Return [X, Y] of the center of cell containing provided text 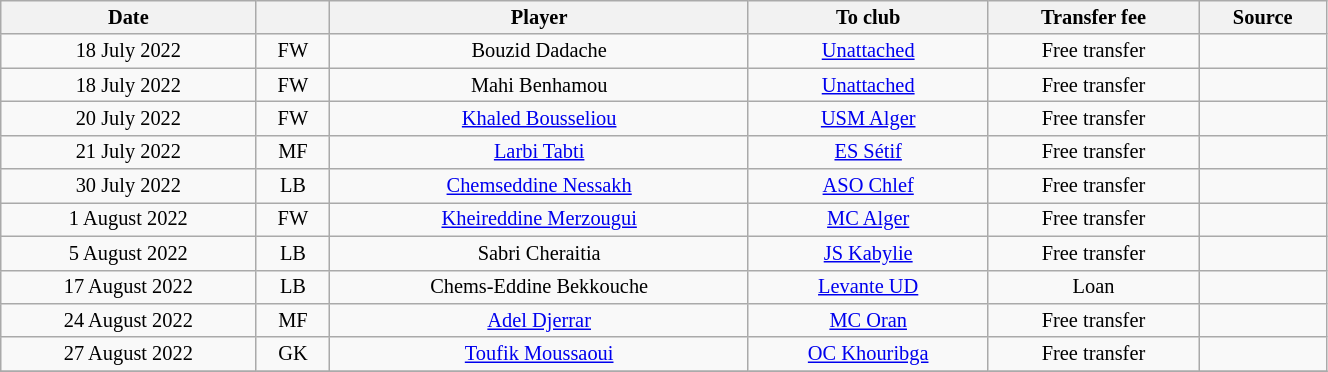
To club [868, 17]
Mahi Benhamou [540, 85]
Levante UD [868, 287]
OC Khouribga [868, 354]
Date [128, 17]
MC Oran [868, 320]
Player [540, 17]
Chems-Eddine Bekkouche [540, 287]
Bouzid Dadache [540, 51]
30 July 2022 [128, 186]
Transfer fee [1094, 17]
17 August 2022 [128, 287]
JS Kabylie [868, 253]
Toufik Moussaoui [540, 354]
24 August 2022 [128, 320]
1 August 2022 [128, 219]
GK [293, 354]
Chemseddine Nessakh [540, 186]
MC Alger [868, 219]
21 July 2022 [128, 152]
20 July 2022 [128, 118]
Larbi Tabti [540, 152]
Kheireddine Merzougui [540, 219]
Source [1262, 17]
ES Sétif [868, 152]
Sabri Cheraitia [540, 253]
Khaled Bousseliou [540, 118]
USM Alger [868, 118]
ASO Chlef [868, 186]
5 August 2022 [128, 253]
Loan [1094, 287]
27 August 2022 [128, 354]
Adel Djerrar [540, 320]
